For the text-containing cell, return its midpoint in (x, y) coordinate format. 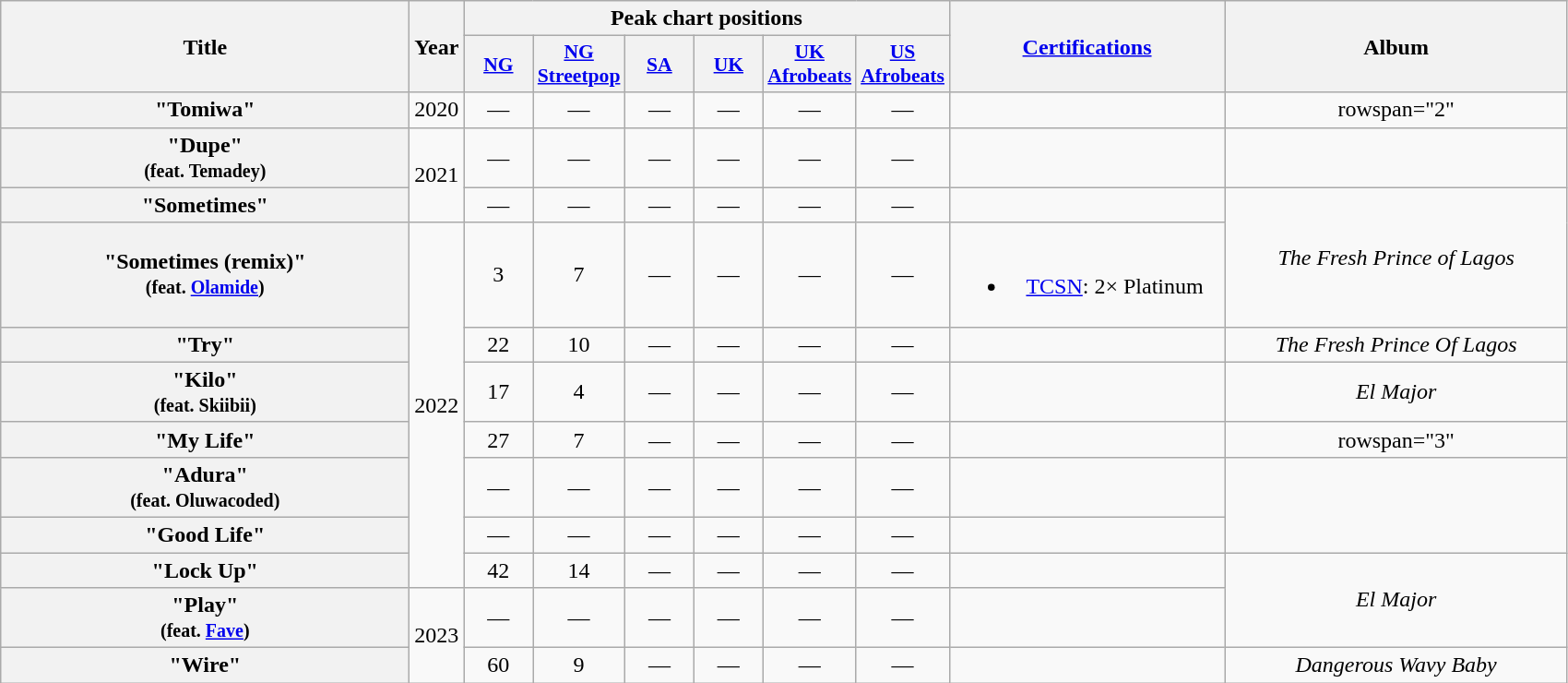
"Sometimes" (205, 205)
NG (498, 65)
22 (498, 344)
"Sometimes (remix)" (feat. Olamide) (205, 275)
Album (1396, 46)
2021 (437, 175)
10 (579, 344)
9 (579, 665)
"My Life" (205, 439)
Certifications (1087, 46)
"Wire" (205, 665)
"Good Life" (205, 534)
4 (579, 391)
TCSN: 2× Platinum (1087, 275)
2022 (437, 404)
2020 (437, 110)
3 (498, 275)
SA (659, 65)
Dangerous Wavy Baby (1396, 665)
The Fresh Prince Of Lagos (1396, 344)
Peak chart positions (707, 18)
Year (437, 46)
USAfrobeats (902, 65)
42 (498, 569)
Title (205, 46)
"Adura" (feat. Oluwacoded) (205, 487)
"Play" (feat. Fave) (205, 618)
The Fresh Prince of Lagos (1396, 257)
UK (729, 65)
"Kilo"(feat. Skiibii) (205, 391)
2023 (437, 635)
UKAfrobeats (810, 65)
NGStreetpop (579, 65)
14 (579, 569)
60 (498, 665)
"Tomiwa" (205, 110)
rowspan="3" (1396, 439)
"Dupe" (feat. Temadey) (205, 157)
17 (498, 391)
27 (498, 439)
"Lock Up" (205, 569)
rowspan="2" (1396, 110)
"Try" (205, 344)
